Return (X, Y) of the center of cell containing provided text 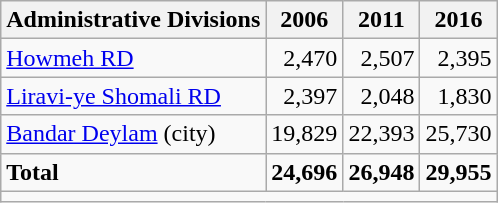
29,955 (458, 172)
Bandar Deylam (city) (134, 134)
2,470 (304, 58)
2,507 (382, 58)
1,830 (458, 96)
Howmeh RD (134, 58)
Administrative Divisions (134, 20)
2,395 (458, 58)
19,829 (304, 134)
26,948 (382, 172)
2011 (382, 20)
24,696 (304, 172)
Total (134, 172)
2,397 (304, 96)
25,730 (458, 134)
2006 (304, 20)
22,393 (382, 134)
2016 (458, 20)
Liravi-ye Shomali RD (134, 96)
2,048 (382, 96)
